Return the [x, y] coordinate for the center point of the cell that contains the specified text.  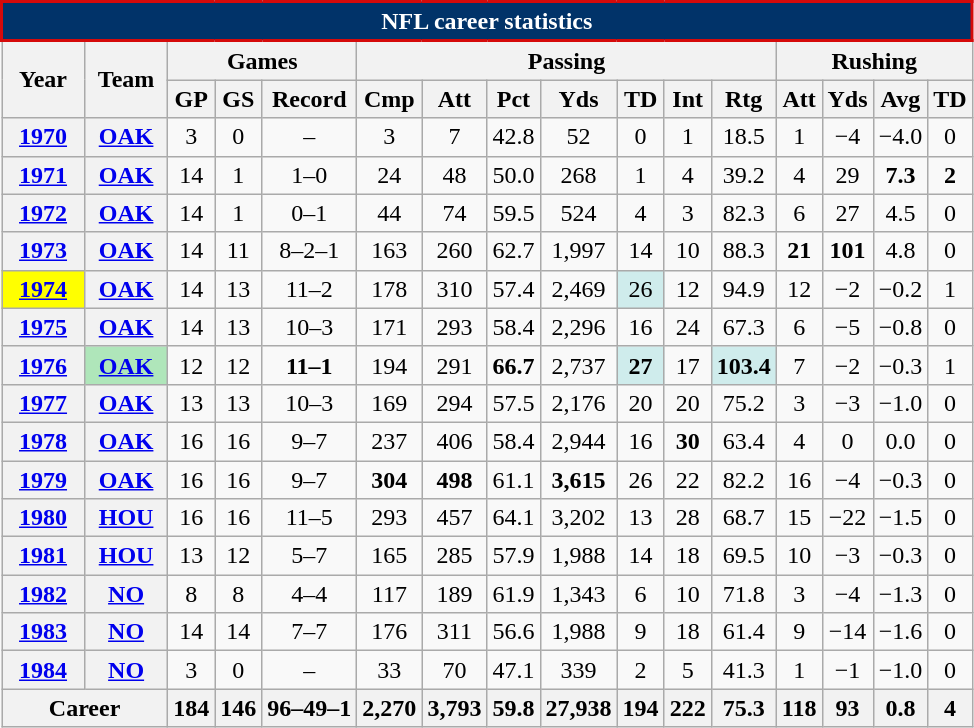
11–5 [310, 518]
21 [799, 251]
GS [238, 99]
524 [578, 213]
304 [390, 479]
8–2–1 [310, 251]
1982 [44, 594]
69.5 [744, 556]
NFL career statistics [488, 22]
−0.2 [900, 289]
66.7 [514, 365]
1984 [44, 670]
4.5 [900, 213]
406 [454, 441]
Avg [900, 99]
61.9 [514, 594]
5–7 [310, 556]
Pct [514, 99]
28 [688, 518]
48 [454, 175]
Int [688, 99]
93 [848, 708]
−4.0 [900, 137]
189 [454, 594]
0.8 [900, 708]
42.8 [514, 137]
268 [578, 175]
7.3 [900, 175]
61.4 [744, 632]
0.0 [900, 441]
1973 [44, 251]
82.2 [744, 479]
41.3 [744, 670]
Passing [566, 60]
22 [688, 479]
17 [688, 365]
311 [454, 632]
2,737 [578, 365]
169 [390, 403]
294 [454, 403]
−1.3 [900, 594]
184 [192, 708]
260 [454, 251]
44 [390, 213]
−0.8 [900, 327]
1983 [44, 632]
1981 [44, 556]
Rtg [744, 99]
94.9 [744, 289]
−1 [848, 670]
71.8 [744, 594]
498 [454, 479]
1971 [44, 175]
1974 [44, 289]
−5 [848, 327]
56.6 [514, 632]
57.4 [514, 289]
176 [390, 632]
29 [848, 175]
1977 [44, 403]
310 [454, 289]
63.4 [744, 441]
1979 [44, 479]
96–49–1 [310, 708]
33 [390, 670]
61.1 [514, 479]
50.0 [514, 175]
2,944 [578, 441]
146 [238, 708]
4.8 [900, 251]
4–4 [310, 594]
Games [262, 60]
1970 [44, 137]
75.2 [744, 403]
1,997 [578, 251]
2,469 [578, 289]
18.5 [744, 137]
Rushing [874, 60]
59.5 [514, 213]
11–1 [310, 365]
−14 [848, 632]
101 [848, 251]
171 [390, 327]
1975 [44, 327]
70 [454, 670]
339 [578, 670]
163 [390, 251]
1,343 [578, 594]
1–0 [310, 175]
59.8 [514, 708]
−1.6 [900, 632]
178 [390, 289]
57.9 [514, 556]
11 [238, 251]
−22 [848, 518]
1980 [44, 518]
82.3 [744, 213]
285 [454, 556]
457 [454, 518]
1976 [44, 365]
117 [390, 594]
75.3 [744, 708]
0–1 [310, 213]
62.7 [514, 251]
118 [799, 708]
2,296 [578, 327]
88.3 [744, 251]
103.4 [744, 365]
Cmp [390, 99]
Year [44, 80]
237 [390, 441]
2,270 [390, 708]
Record [310, 99]
165 [390, 556]
291 [454, 365]
39.2 [744, 175]
64.1 [514, 518]
2,176 [578, 403]
7–7 [310, 632]
57.5 [514, 403]
68.7 [744, 518]
1972 [44, 213]
5 [688, 670]
Career [85, 708]
27,938 [578, 708]
67.3 [744, 327]
47.1 [514, 670]
3,615 [578, 479]
GP [192, 99]
222 [688, 708]
11–2 [310, 289]
30 [688, 441]
Team [126, 80]
−1.5 [900, 518]
1978 [44, 441]
52 [578, 137]
3,793 [454, 708]
74 [454, 213]
3,202 [578, 518]
15 [799, 518]
